Return (x, y) of the center of cell containing provided text 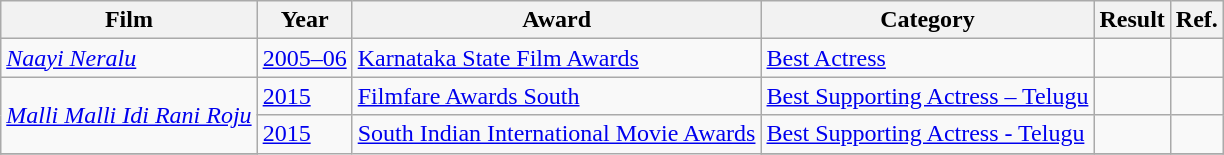
South Indian International Movie Awards (556, 134)
Best Actress (928, 58)
Filmfare Awards South (556, 96)
Award (556, 20)
Category (928, 20)
Year (304, 20)
Best Supporting Actress – Telugu (928, 96)
Ref. (1196, 20)
Naayi Neralu (129, 58)
Karnataka State Film Awards (556, 58)
2005–06 (304, 58)
Best Supporting Actress - Telugu (928, 134)
Film (129, 20)
Malli Malli Idi Rani Roju (129, 115)
Result (1132, 20)
